Extract the (X, Y) coordinate from the center of the cell holding the provided text.  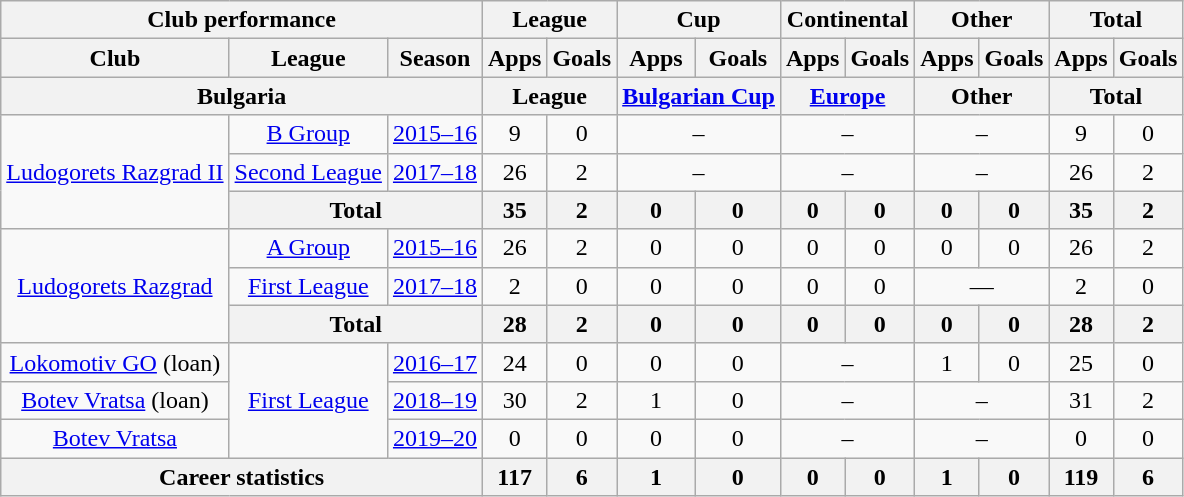
25 (1081, 362)
2018–19 (434, 400)
24 (514, 362)
Lokomotiv GO (loan) (115, 362)
Club performance (242, 20)
Ludogorets Razgrad (115, 286)
Bulgaria (242, 96)
2019–20 (434, 438)
117 (514, 477)
Cup (699, 20)
31 (1081, 400)
A Group (308, 248)
Bulgarian Cup (699, 96)
Ludogorets Razgrad II (115, 172)
Career statistics (242, 477)
2016–17 (434, 362)
Continental (847, 20)
Botev Vratsa (115, 438)
119 (1081, 477)
Second League (308, 172)
— (982, 286)
B Group (308, 134)
Club (115, 58)
Season (434, 58)
30 (514, 400)
Europe (847, 96)
Botev Vratsa (loan) (115, 400)
